Locate the cell with the specified text and output its (X, Y) center coordinate. 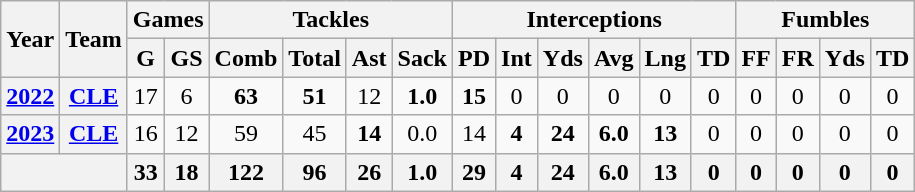
Lng (665, 58)
PD (474, 58)
Tackles (330, 20)
51 (315, 96)
96 (315, 172)
G (146, 58)
Total (315, 58)
122 (246, 172)
FF (756, 58)
18 (186, 172)
Games (168, 20)
63 (246, 96)
6 (186, 96)
33 (146, 172)
29 (474, 172)
Fumbles (826, 20)
GS (186, 58)
Team (94, 39)
Sack (422, 58)
45 (315, 134)
Int (517, 58)
Interceptions (594, 20)
15 (474, 96)
Avg (614, 58)
16 (146, 134)
17 (146, 96)
26 (369, 172)
Year (30, 39)
Ast (369, 58)
59 (246, 134)
FR (798, 58)
2023 (30, 134)
Comb (246, 58)
2022 (30, 96)
0.0 (422, 134)
